Search for the cell housing the specified text and yield its [x, y] center coordinate. 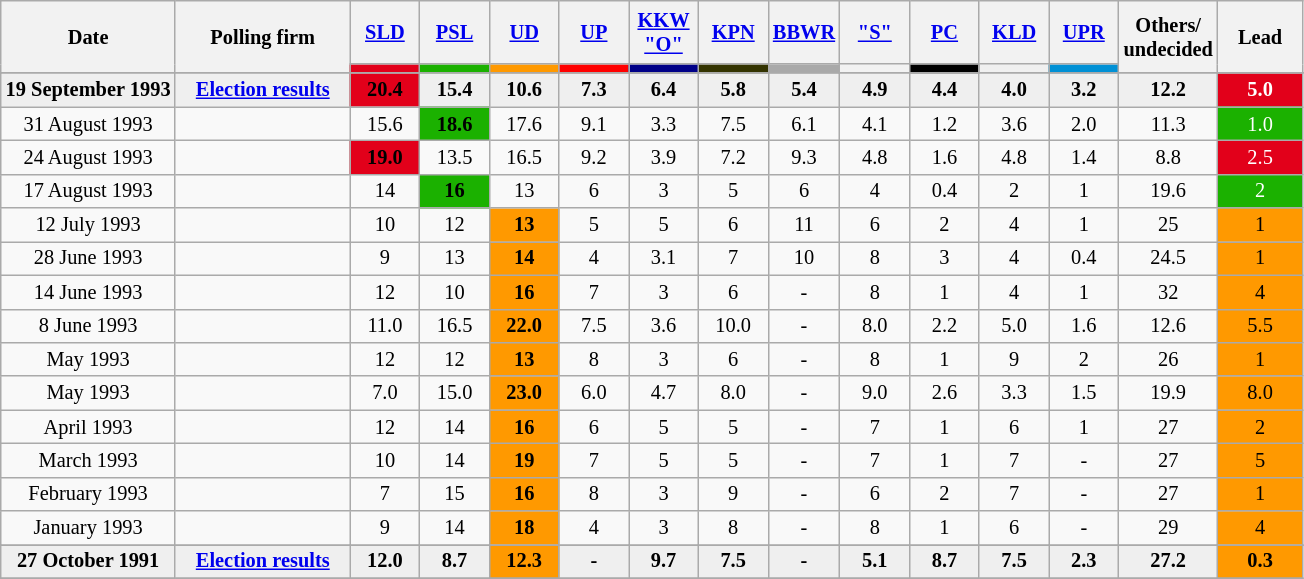
5.8 [733, 90]
19.6 [1168, 191]
Others/undecided [1168, 36]
UD [524, 32]
1.2 [945, 124]
24 August 1993 [88, 157]
29 [1168, 528]
26 [1168, 359]
27 October 1991 [88, 561]
24.5 [1168, 258]
KPN [733, 32]
28 June 1993 [88, 258]
8.8 [1168, 157]
10.0 [733, 326]
12.6 [1168, 326]
32 [1168, 292]
KKW "O" [664, 32]
SLD [385, 32]
15 [455, 494]
10.6 [524, 90]
23.0 [524, 393]
7.0 [385, 393]
19.0 [385, 157]
15.4 [455, 90]
9.1 [594, 124]
Polling firm [262, 36]
4.0 [1014, 90]
6.4 [664, 90]
3.9 [664, 157]
March 1993 [88, 460]
19.9 [1168, 393]
31 August 1993 [88, 124]
2.5 [1260, 157]
KLD [1014, 32]
4.7 [664, 393]
April 1993 [88, 427]
1.4 [1084, 157]
15.0 [455, 393]
6.0 [594, 393]
BBWR [804, 32]
9.0 [875, 393]
14 June 1993 [88, 292]
3.2 [1084, 90]
PSL [455, 32]
2.3 [1084, 561]
2.6 [945, 393]
5.1 [875, 561]
25 [1168, 225]
9.7 [664, 561]
4.1 [875, 124]
19 [524, 460]
3.1 [664, 258]
February 1993 [88, 494]
20.4 [385, 90]
12.0 [385, 561]
11.0 [385, 326]
18.6 [455, 124]
2.0 [1084, 124]
9.3 [804, 157]
4.4 [945, 90]
8 June 1993 [88, 326]
13.5 [455, 157]
7.2 [733, 157]
12 July 1993 [88, 225]
4.9 [875, 90]
1.5 [1084, 393]
12.2 [1168, 90]
"S" [875, 32]
5.5 [1260, 326]
7.3 [594, 90]
9.2 [594, 157]
January 1993 [88, 528]
6.1 [804, 124]
27.2 [1168, 561]
19 September 1993 [88, 90]
11 [804, 225]
17 August 1993 [88, 191]
15.6 [385, 124]
Lead [1260, 36]
UPR [1084, 32]
1.0 [1260, 124]
Date [88, 36]
UP [594, 32]
0.3 [1260, 561]
PC [945, 32]
5.4 [804, 90]
18 [524, 528]
17.6 [524, 124]
11.3 [1168, 124]
12.3 [524, 561]
22.0 [524, 326]
2.2 [945, 326]
